Capture the cell that displays the provided text and extract its [X, Y] central coordinate. 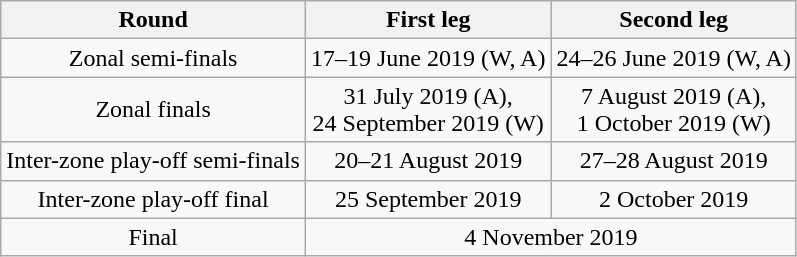
2 October 2019 [674, 199]
31 July 2019 (A),24 September 2019 (W) [428, 110]
Inter-zone play-off semi-finals [154, 161]
27–28 August 2019 [674, 161]
7 August 2019 (A),1 October 2019 (W) [674, 110]
17–19 June 2019 (W, A) [428, 58]
20–21 August 2019 [428, 161]
25 September 2019 [428, 199]
Zonal finals [154, 110]
4 November 2019 [550, 237]
Second leg [674, 20]
Inter-zone play-off final [154, 199]
Zonal semi-finals [154, 58]
Final [154, 237]
24–26 June 2019 (W, A) [674, 58]
First leg [428, 20]
Round [154, 20]
